Return (X, Y) of the center of cell containing provided text 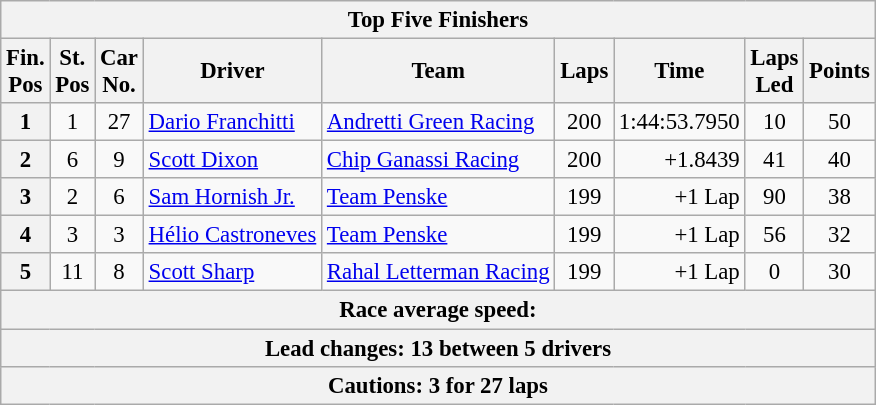
Cautions: 3 for 27 laps (438, 385)
30 (840, 273)
Top Five Finishers (438, 20)
Sam Hornish Jr. (232, 197)
Laps (584, 72)
Scott Dixon (232, 160)
11 (72, 273)
Chip Ganassi Racing (438, 160)
8 (120, 273)
St.Pos (72, 72)
LapsLed (774, 72)
40 (840, 160)
4 (26, 235)
CarNo. (120, 72)
Driver (232, 72)
0 (774, 273)
Rahal Letterman Racing (438, 273)
5 (26, 273)
Andretti Green Racing (438, 122)
56 (774, 235)
Team (438, 72)
50 (840, 122)
Hélio Castroneves (232, 235)
Dario Franchitti (232, 122)
9 (120, 160)
38 (840, 197)
Race average speed: (438, 310)
10 (774, 122)
Time (680, 72)
+1.8439 (680, 160)
32 (840, 235)
41 (774, 160)
Scott Sharp (232, 273)
27 (120, 122)
90 (774, 197)
Fin.Pos (26, 72)
Lead changes: 13 between 5 drivers (438, 348)
Points (840, 72)
1:44:53.7950 (680, 122)
